For the text-containing cell, return its midpoint in (x, y) coordinate format. 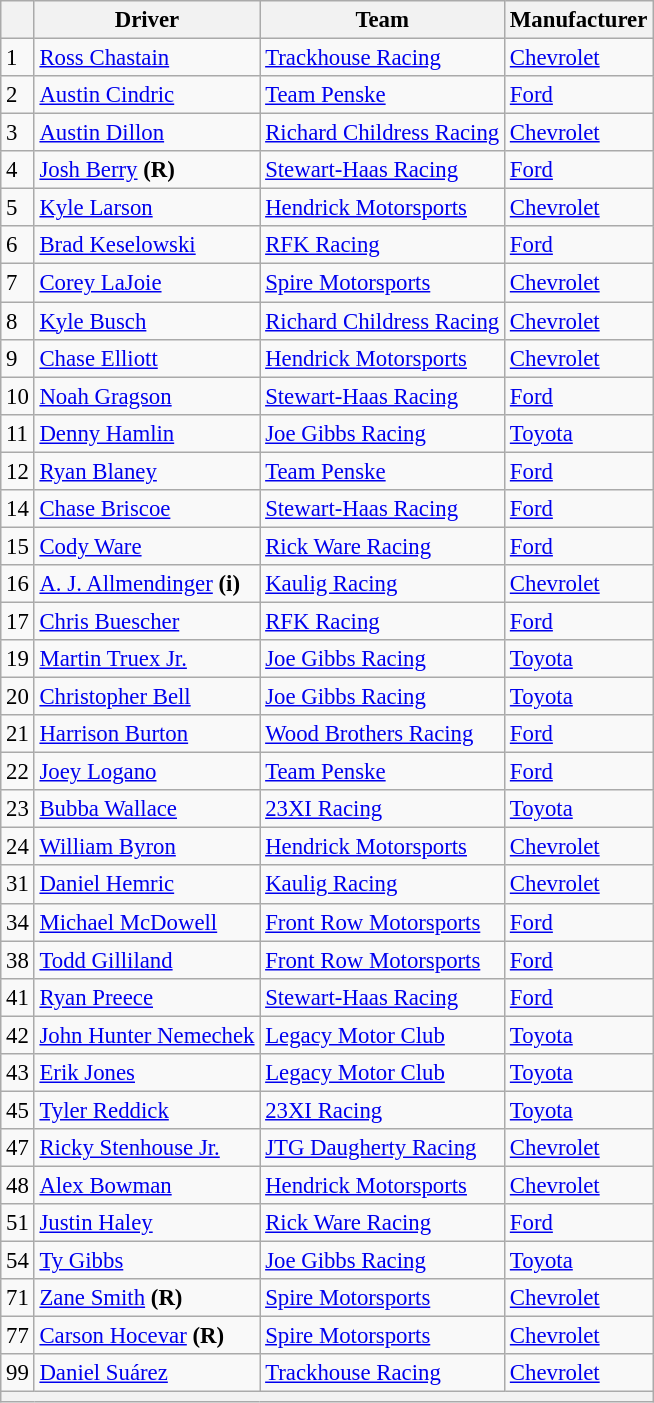
20 (18, 697)
16 (18, 584)
Chase Elliott (147, 358)
Denny Hamlin (147, 433)
24 (18, 847)
3 (18, 133)
11 (18, 433)
21 (18, 734)
6 (18, 245)
2 (18, 95)
42 (18, 1035)
38 (18, 960)
Team (382, 20)
Driver (147, 20)
Noah Gragson (147, 396)
77 (18, 1336)
Todd Gilliland (147, 960)
Ty Gibbs (147, 1261)
1 (18, 58)
Austin Dillon (147, 133)
Josh Berry (R) (147, 170)
Cody Ware (147, 546)
10 (18, 396)
Justin Haley (147, 1223)
Erik Jones (147, 1073)
12 (18, 471)
48 (18, 1185)
34 (18, 922)
71 (18, 1298)
43 (18, 1073)
John Hunter Nemechek (147, 1035)
Ryan Preece (147, 997)
8 (18, 321)
Daniel Hemric (147, 885)
Joey Logano (147, 772)
15 (18, 546)
Carson Hocevar (R) (147, 1336)
Chris Buescher (147, 621)
Christopher Bell (147, 697)
Ricky Stenhouse Jr. (147, 1148)
Kyle Larson (147, 208)
17 (18, 621)
Ryan Blaney (147, 471)
Alex Bowman (147, 1185)
99 (18, 1373)
14 (18, 509)
Zane Smith (R) (147, 1298)
Kyle Busch (147, 321)
Michael McDowell (147, 922)
A. J. Allmendinger (i) (147, 584)
51 (18, 1223)
7 (18, 283)
22 (18, 772)
JTG Daugherty Racing (382, 1148)
23 (18, 809)
Chase Briscoe (147, 509)
Manufacturer (579, 20)
Harrison Burton (147, 734)
45 (18, 1110)
Wood Brothers Racing (382, 734)
5 (18, 208)
Tyler Reddick (147, 1110)
Austin Cindric (147, 95)
9 (18, 358)
Ross Chastain (147, 58)
19 (18, 659)
William Byron (147, 847)
47 (18, 1148)
Martin Truex Jr. (147, 659)
41 (18, 997)
31 (18, 885)
Brad Keselowski (147, 245)
4 (18, 170)
Corey LaJoie (147, 283)
Daniel Suárez (147, 1373)
54 (18, 1261)
Bubba Wallace (147, 809)
